From the cell containing the given text, extract its center point as [X, Y] coordinate. 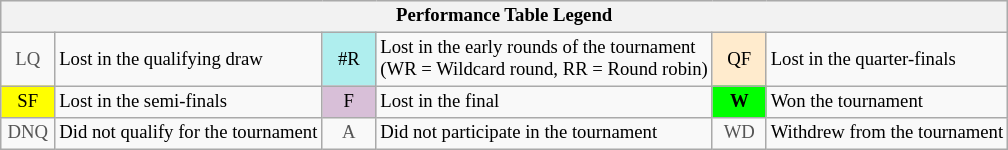
A [349, 134]
F [349, 102]
W [739, 102]
Lost in the semi-finals [188, 102]
DNQ [28, 134]
WD [739, 134]
Did not participate in the tournament [544, 134]
Did not qualify for the tournament [188, 134]
Won the tournament [886, 102]
LQ [28, 60]
#R [349, 60]
QF [739, 60]
Lost in the quarter-finals [886, 60]
Withdrew from the tournament [886, 134]
Lost in the early rounds of the tournament(WR = Wildcard round, RR = Round robin) [544, 60]
Lost in the qualifying draw [188, 60]
SF [28, 102]
Lost in the final [544, 102]
Performance Table Legend [504, 16]
